Capture the cell that displays the provided text and extract its [X, Y] central coordinate. 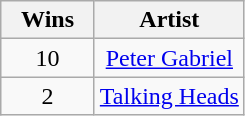
2 [48, 96]
Talking Heads [169, 96]
Wins [48, 20]
Peter Gabriel [169, 58]
10 [48, 58]
Artist [169, 20]
